Extract the (x, y) coordinate from the center of the cell holding the provided text.  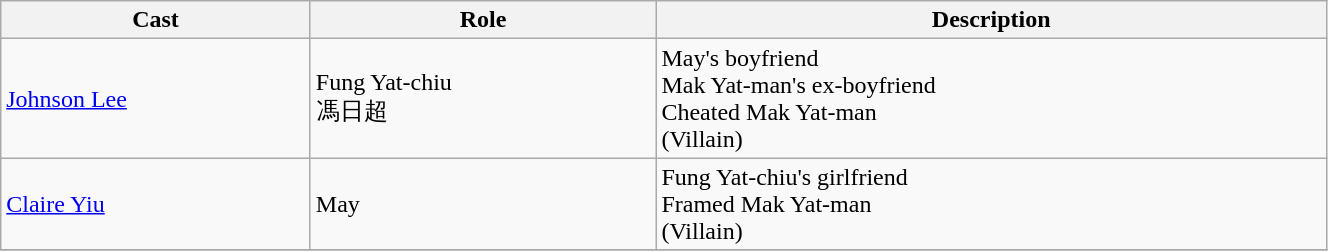
May (483, 204)
Fung Yat-chiu's girlfriendFramed Mak Yat-man(Villain) (992, 204)
Claire Yiu (156, 204)
Johnson Lee (156, 98)
Cast (156, 20)
Description (992, 20)
May's boyfriendMak Yat-man's ex-boyfriendCheated Mak Yat-man(Villain) (992, 98)
Fung Yat-chiu馮日超 (483, 98)
Role (483, 20)
